Search for the cell housing the specified text and yield its [X, Y] center coordinate. 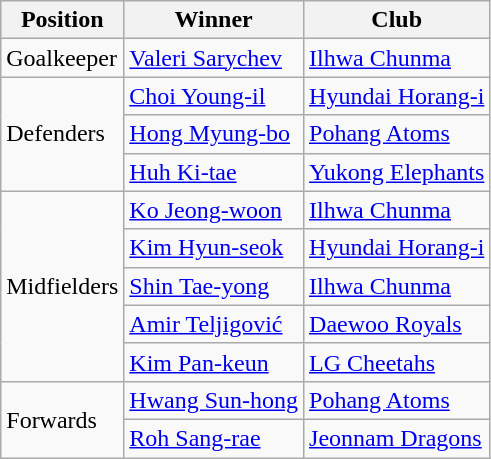
Daewoo Royals [397, 324]
Shin Tae-yong [214, 286]
Choi Young-il [214, 96]
Yukong Elephants [397, 172]
LG Cheetahs [397, 362]
Valeri Sarychev [214, 58]
Huh Ki-tae [214, 172]
Defenders [62, 134]
Amir Teljigović [214, 324]
Roh Sang-rae [214, 438]
Forwards [62, 419]
Jeonnam Dragons [397, 438]
Goalkeeper [62, 58]
Winner [214, 20]
Position [62, 20]
Hwang Sun-hong [214, 400]
Kim Pan-keun [214, 362]
Midfielders [62, 286]
Club [397, 20]
Ko Jeong-woon [214, 210]
Kim Hyun-seok [214, 248]
Hong Myung-bo [214, 134]
